Pinpoint the cell where the given text exists, returning its [x, y] midpoint coordinate. 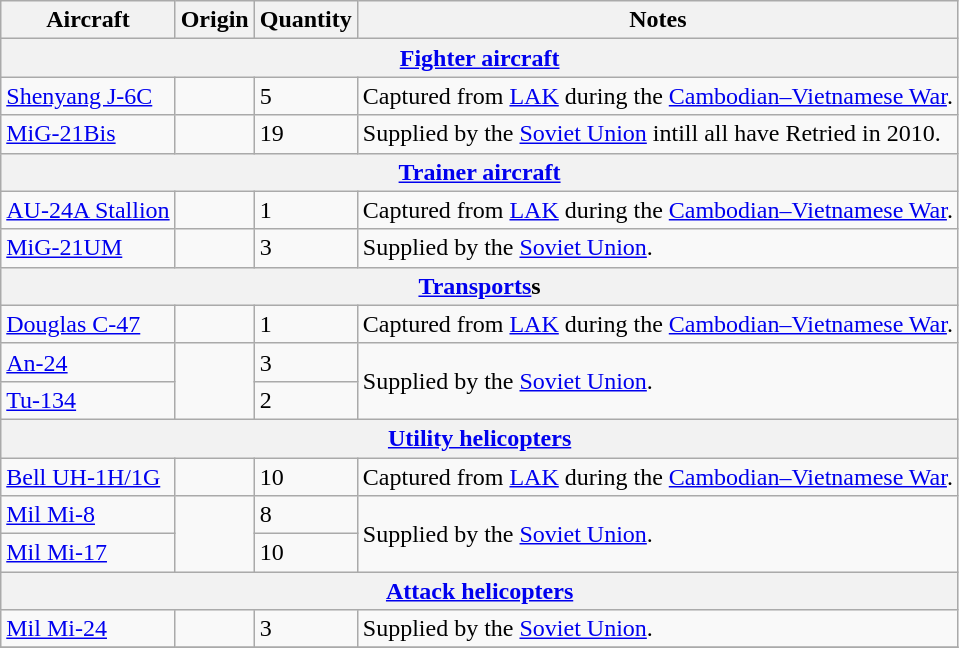
5 [306, 96]
Fighter aircraft [480, 58]
Tu-134 [88, 400]
Mil Mi-24 [88, 629]
Attack helicopters [480, 591]
Mil Mi-17 [88, 553]
Quantity [306, 20]
Notes [658, 20]
Supplied by the Soviet Union intill all have Retried in 2010. [658, 134]
Bell UH-1H/1G [88, 477]
Origin [214, 20]
Aircraft [88, 20]
8 [306, 515]
MiG-21Bis [88, 134]
Douglas C-47 [88, 324]
19 [306, 134]
Trainer aircraft [480, 172]
An-24 [88, 362]
AU-24A Stallion [88, 210]
Utility helicopters [480, 438]
Shenyang J-6C [88, 96]
MiG-21UM [88, 248]
Mil Mi-8 [88, 515]
Transportss [480, 286]
2 [306, 400]
